Pinpoint the cell where the given text exists, returning its (x, y) midpoint coordinate. 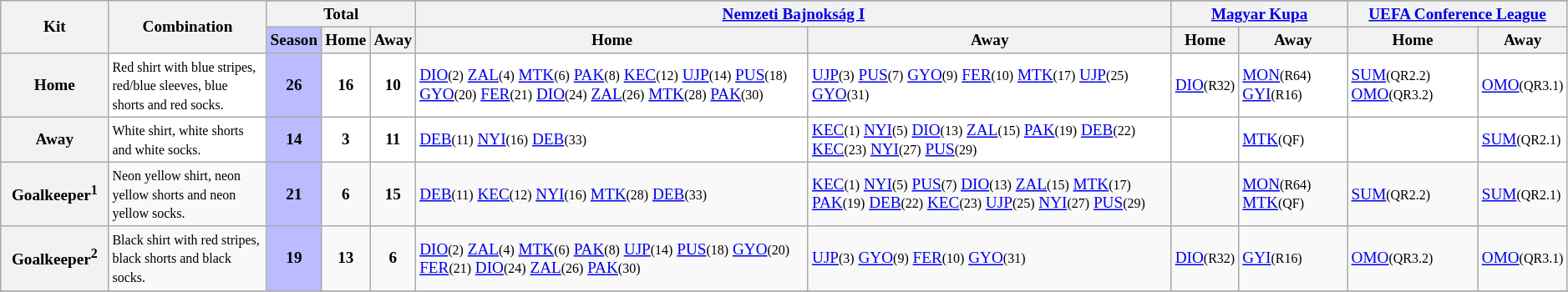
21 (294, 195)
13 (346, 259)
Total (341, 14)
19 (294, 259)
Combination (187, 27)
Goalkeeper1 (55, 195)
Neon yellow shirt, neon yellow shorts and neon yellow socks. (187, 195)
Black shirt with red stripes, black shorts and black socks. (187, 259)
14 (294, 139)
Season (294, 40)
3 (346, 139)
GYI(R16) (1293, 259)
SUM(QR2.2) (1413, 195)
DEB(11) KEC(12) NYI(16) MTK(28) DEB(33) (612, 195)
26 (294, 85)
Kit (55, 27)
MON(R64) GYI(R16) (1293, 85)
Nemzeti Bajnokság I (794, 14)
15 (393, 195)
16 (346, 85)
Red shirt with blue stripes, red/blue sleeves, blue shorts and red socks. (187, 85)
MON(R64) MTK(QF) (1293, 195)
11 (393, 139)
KEC(1) NYI(5) DIO(13) ZAL(15) PAK(19) DEB(22) KEC(23) NYI(27) PUS(29) (989, 139)
DIO(2) ZAL(4) MTK(6) PAK(8) KEC(12) UJP(14) PUS(18) GYO(20) FER(21) DIO(24) ZAL(26) MTK(28) PAK(30) (612, 85)
DEB(11) NYI(16) DEB(33) (612, 139)
10 (393, 85)
KEC(1) NYI(5) PUS(7) DIO(13) ZAL(15) MTK(17) PAK(19) DEB(22) KEC(23) UJP(25) NYI(27) PUS(29) (989, 195)
UJP(3) PUS(7) GYO(9) FER(10) MTK(17) UJP(25) GYO(31) (989, 85)
White shirt, white shorts and white socks. (187, 139)
UJP(3) GYO(9) FER(10) GYO(31) (989, 259)
Goalkeeper2 (55, 259)
UEFA Conference League (1457, 14)
OMO(QR3.2) (1413, 259)
Magyar Kupa (1260, 14)
DIO(2) ZAL(4) MTK(6) PAK(8) UJP(14) PUS(18) GYO(20) FER(21) DIO(24) ZAL(26) PAK(30) (612, 259)
MTK(QF) (1293, 139)
SUM(QR2.2) OMO(QR3.2) (1413, 85)
